For the text-containing cell, return its midpoint in (X, Y) coordinate format. 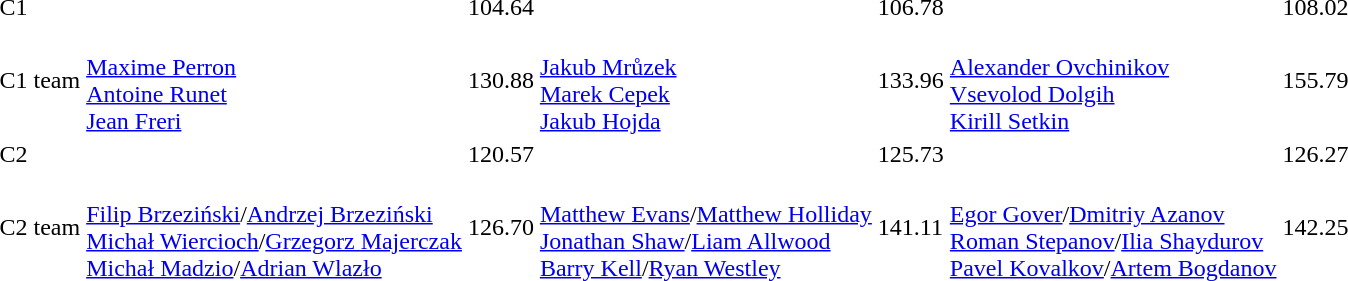
Jakub MrůzekMarek CepekJakub Hojda (706, 80)
Alexander OvchinikovVsevolod DolgihKirill Setkin (1113, 80)
133.96 (910, 80)
130.88 (500, 80)
Maxime PerronAntoine RunetJean Freri (274, 80)
120.57 (500, 154)
125.73 (910, 154)
